Capture the cell that displays the provided text and extract its [x, y] central coordinate. 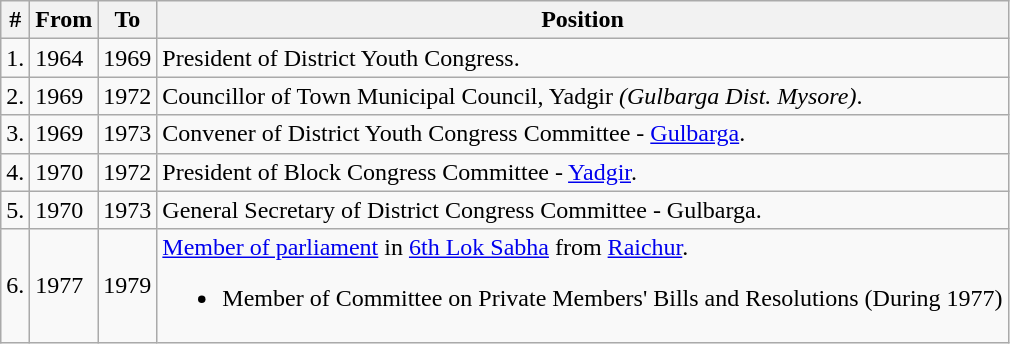
President of Block Congress Committee - Yadgir. [582, 172]
1. [16, 58]
1964 [64, 58]
1979 [128, 286]
3. [16, 134]
Convener of District Youth Congress Committee - Gulbarga. [582, 134]
6. [16, 286]
4. [16, 172]
To [128, 20]
Position [582, 20]
1977 [64, 286]
5. [16, 210]
From [64, 20]
General Secretary of District Congress Committee - Gulbarga. [582, 210]
2. [16, 96]
Councillor of Town Municipal Council, Yadgir (Gulbarga Dist. Mysore). [582, 96]
President of District Youth Congress. [582, 58]
Member of parliament in 6th Lok Sabha from Raichur.Member of Committee on Private Members' Bills and Resolutions (During 1977) [582, 286]
# [16, 20]
